Detect which cell encompasses the target text, then output its (X, Y) center coordinate. 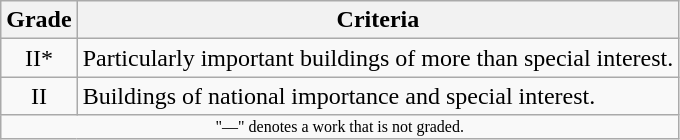
II* (39, 58)
II (39, 96)
Criteria (378, 20)
Grade (39, 20)
Buildings of national importance and special interest. (378, 96)
Particularly important buildings of more than special interest. (378, 58)
"—" denotes a work that is not graded. (340, 127)
